Detect which cell encompasses the target text, then output its (x, y) center coordinate. 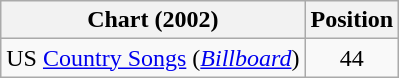
Chart (2002) (153, 20)
44 (352, 58)
Position (352, 20)
US Country Songs (Billboard) (153, 58)
